Provide the (x, y) coordinate of the cell's center where the given text is located.  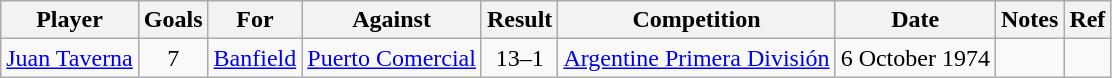
7 (173, 58)
Puerto Comercial (392, 58)
Competition (696, 20)
13–1 (519, 58)
Argentine Primera División (696, 58)
Goals (173, 20)
Result (519, 20)
Juan Taverna (70, 58)
Notes (1029, 20)
Date (915, 20)
6 October 1974 (915, 58)
Against (392, 20)
Player (70, 20)
Ref (1088, 20)
For (255, 20)
Banfield (255, 58)
